From the cell containing the given text, extract its center point as [x, y] coordinate. 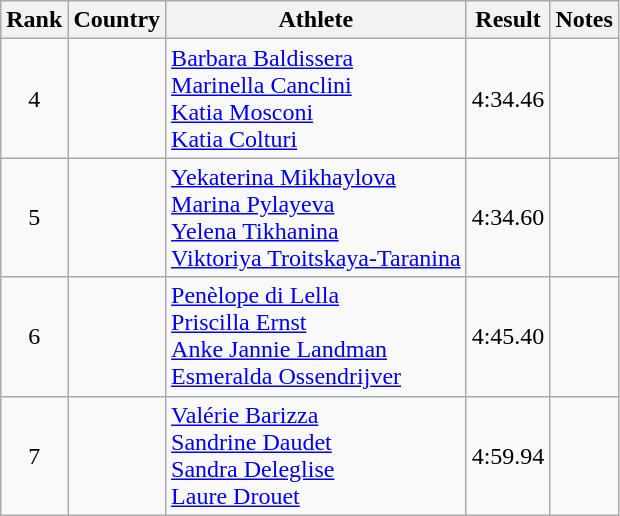
5 [34, 218]
Barbara Baldissera Marinella Canclini Katia Mosconi Katia Colturi [316, 98]
4:59.94 [508, 456]
Valérie Barizza Sandrine Daudet Sandra Deleglise Laure Drouet [316, 456]
Country [117, 20]
Penèlope di Lella Priscilla Ernst Anke Jannie Landman Esmeralda Ossendrijver [316, 336]
4:45.40 [508, 336]
4:34.46 [508, 98]
Notes [584, 20]
Yekaterina Mikhaylova Marina Pylayeva Yelena Tikhanina Viktoriya Troitskaya-Taranina [316, 218]
7 [34, 456]
Result [508, 20]
Athlete [316, 20]
4 [34, 98]
Rank [34, 20]
6 [34, 336]
4:34.60 [508, 218]
